Determine the [X, Y] coordinate at the center of the cell enclosing the given text.  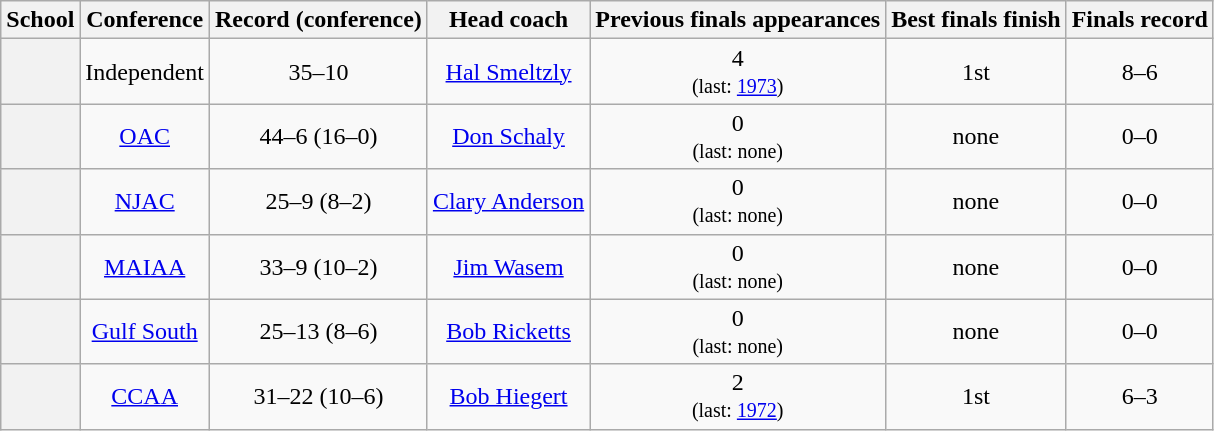
25–9 (8–2) [319, 202]
Head coach [508, 20]
31–22 (10–6) [319, 396]
Bob Hiegert [508, 396]
35–10 [319, 72]
School [40, 20]
Previous finals appearances [738, 20]
Conference [145, 20]
CCAA [145, 396]
MAIAA [145, 266]
44–6 (16–0) [319, 136]
Don Schaly [508, 136]
Best finals finish [976, 20]
Clary Anderson [508, 202]
Jim Wasem [508, 266]
Bob Ricketts [508, 332]
25–13 (8–6) [319, 332]
Finals record [1140, 20]
NJAC [145, 202]
6–3 [1140, 396]
Record (conference) [319, 20]
Gulf South [145, 332]
OAC [145, 136]
33–9 (10–2) [319, 266]
4(last: 1973) [738, 72]
Hal Smeltzly [508, 72]
8–6 [1140, 72]
Independent [145, 72]
2(last: 1972) [738, 396]
